From the cell containing the given text, extract its center point as [X, Y] coordinate. 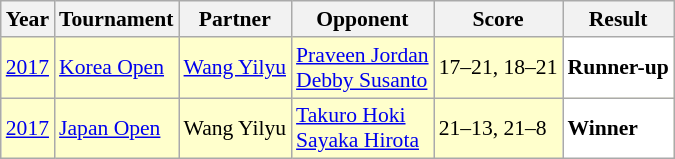
Korea Open [116, 68]
Runner-up [618, 68]
Japan Open [116, 128]
Praveen Jordan Debby Susanto [362, 68]
17–21, 18–21 [498, 68]
Tournament [116, 19]
Takuro Hoki Sayaka Hirota [362, 128]
Score [498, 19]
Result [618, 19]
21–13, 21–8 [498, 128]
Year [28, 19]
Winner [618, 128]
Partner [236, 19]
Opponent [362, 19]
